Scan for the cell matching the given text and deliver its (x, y) coordinate at center. 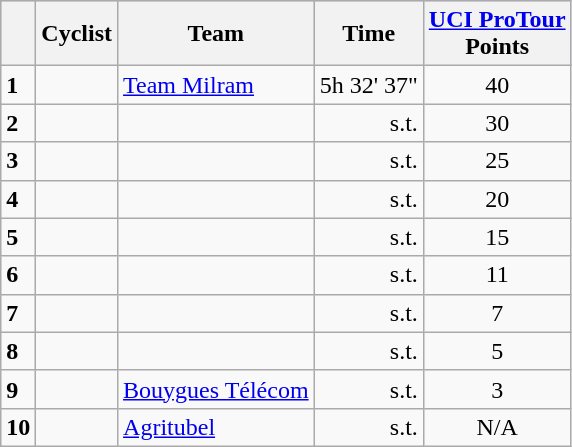
Team (216, 34)
5h 32' 37" (368, 85)
30 (497, 123)
N/A (497, 427)
Team Milram (216, 85)
UCI ProTourPoints (497, 34)
8 (18, 351)
40 (497, 85)
Agritubel (216, 427)
Time (368, 34)
4 (18, 199)
1 (18, 85)
6 (18, 275)
15 (497, 237)
Bouygues Télécom (216, 389)
2 (18, 123)
9 (18, 389)
Cyclist (77, 34)
10 (18, 427)
25 (497, 161)
11 (497, 275)
20 (497, 199)
